Pinpoint the cell where the given text exists, returning its (x, y) midpoint coordinate. 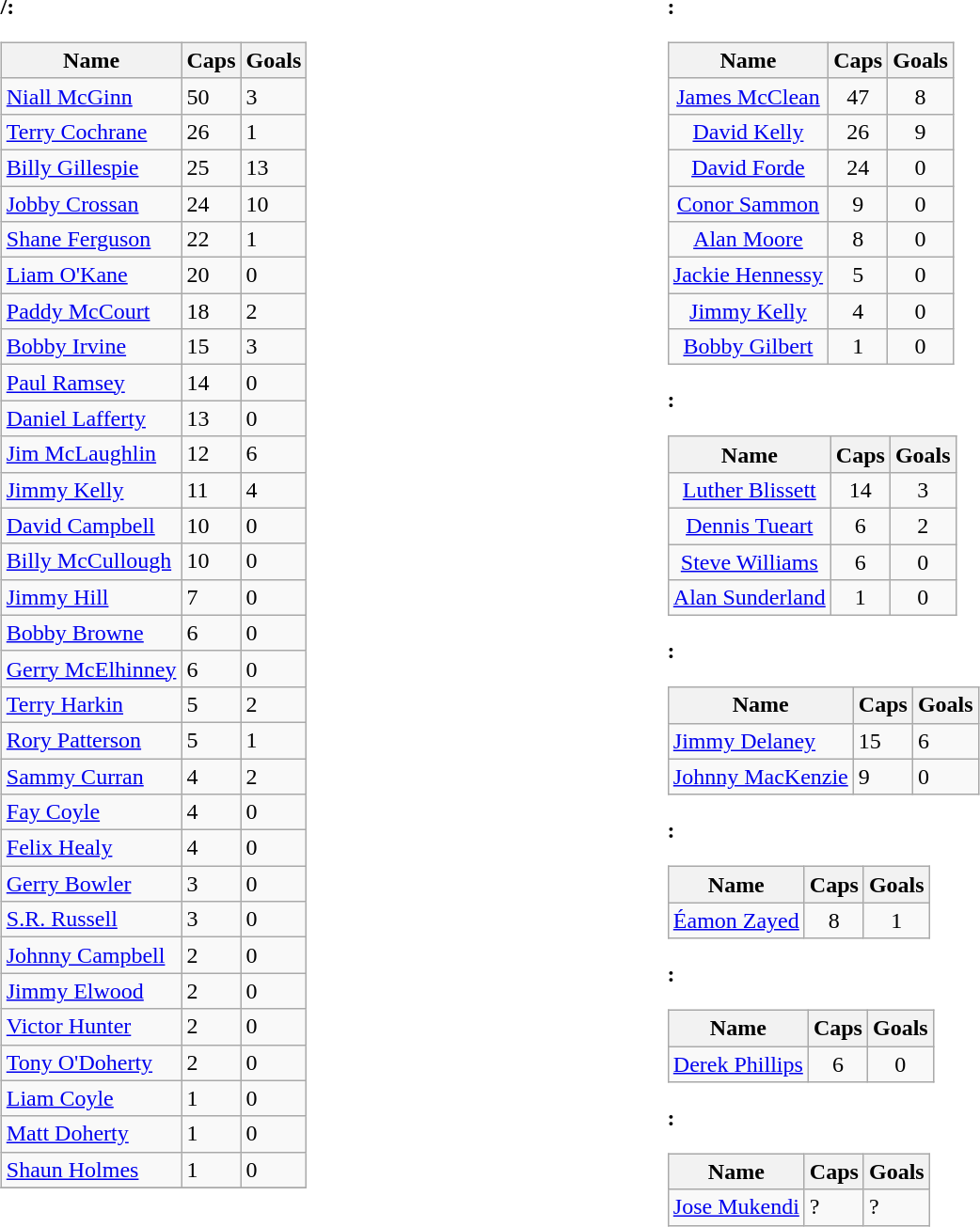
25 (211, 167)
James McClean (748, 96)
Bobby Gilbert (748, 347)
Jobby Crossan (91, 204)
50 (211, 96)
Bobby Browne (91, 633)
Johnny MacKenzie (760, 777)
Conor Sammon (748, 204)
Jose Mukendi (735, 1207)
Derek Phillips (737, 1063)
Niall McGinn (91, 96)
12 (211, 454)
Alan Sunderland (749, 598)
Johnny Campbell (91, 955)
11 (211, 490)
David Kelly (748, 132)
Shaun Holmes (91, 1170)
Terry Cochrane (91, 132)
Victor Hunter (91, 1027)
Luther Blissett (749, 490)
Felix Healy (91, 848)
Bobby Irvine (91, 347)
Paul Ramsey (91, 383)
Éamon Zayed (735, 920)
47 (858, 96)
Tony O'Doherty (91, 1062)
Gerry Bowler (91, 884)
S.R. Russell (91, 920)
Dennis Tueart (749, 526)
Daniel Lafferty (91, 418)
Jackie Hennessy (748, 275)
Billy McCullough (91, 561)
Matt Doherty (91, 1134)
David Campbell (91, 526)
Billy Gillespie (91, 167)
Jimmy Hill (91, 597)
7 (211, 597)
20 (211, 275)
Jimmy Delaney (760, 741)
Rory Patterson (91, 740)
Sammy Curran (91, 776)
18 (211, 311)
Jim McLaughlin (91, 454)
22 (211, 240)
Liam Coyle (91, 1098)
Terry Harkin (91, 704)
Jimmy Elwood (91, 991)
Alan Moore (748, 240)
Liam O'Kane (91, 275)
Steve Williams (749, 561)
Shane Ferguson (91, 240)
Gerry McElhinney (91, 669)
David Forde (748, 167)
Fay Coyle (91, 812)
Paddy McCourt (91, 311)
